Capture the cell that displays the provided text and extract its [x, y] central coordinate. 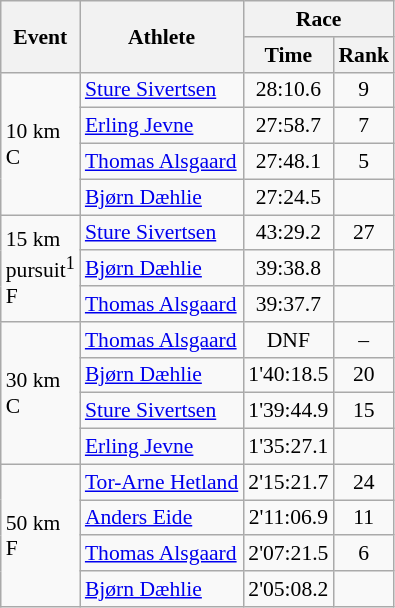
1'39:44.9 [288, 411]
27 [364, 233]
30 km C [40, 393]
Rank [364, 55]
1'40:18.5 [288, 375]
10 km C [40, 143]
DNF [288, 340]
2'15:21.7 [288, 482]
1'35:27.1 [288, 447]
28:10.6 [288, 90]
27:24.5 [288, 197]
Athlete [162, 36]
Tor-Arne Hetland [162, 482]
Anders Eide [162, 518]
39:38.8 [288, 269]
15 [364, 411]
2'11:06.9 [288, 518]
20 [364, 375]
2'07:21.5 [288, 554]
27:48.1 [288, 162]
11 [364, 518]
24 [364, 482]
5 [364, 162]
43:29.2 [288, 233]
15 km pursuit1 F [40, 268]
Race [318, 19]
– [364, 340]
39:37.7 [288, 304]
9 [364, 90]
Event [40, 36]
Time [288, 55]
7 [364, 126]
50 km F [40, 535]
27:58.7 [288, 126]
2'05:08.2 [288, 589]
6 [364, 554]
